Capture the cell that displays the provided text and extract its [X, Y] central coordinate. 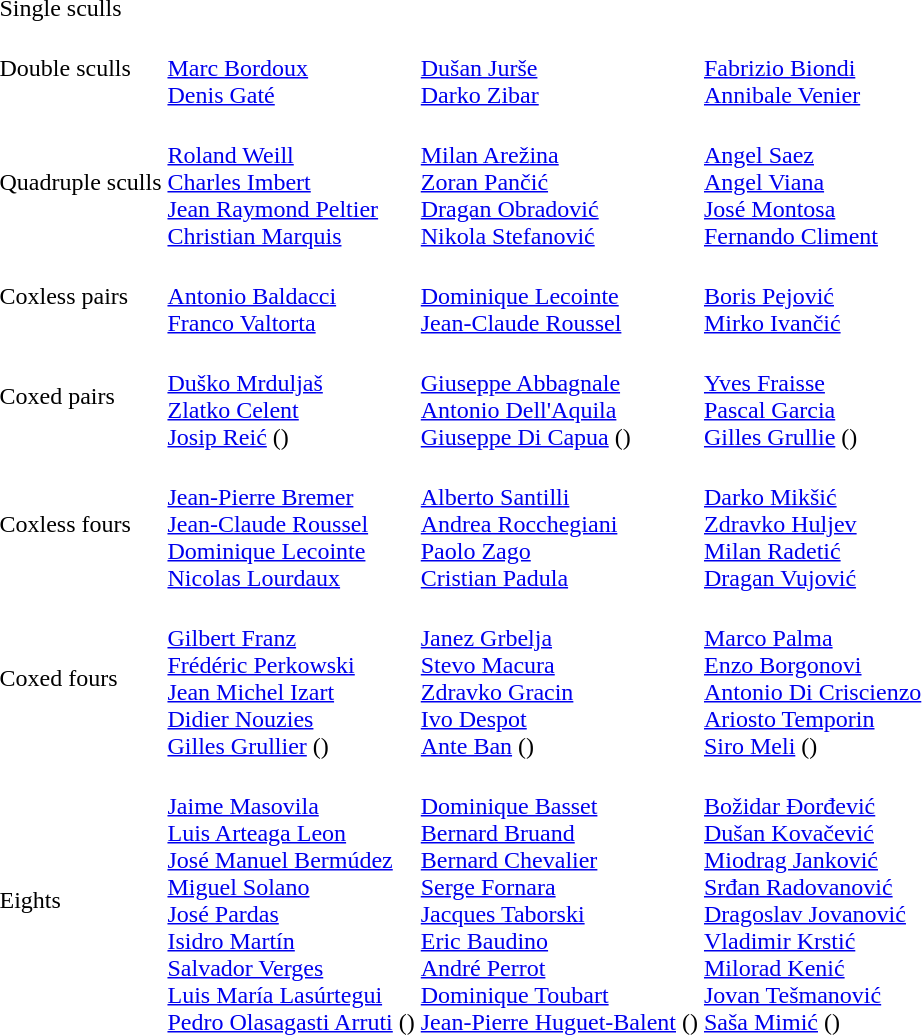
Darko MikšićZdravko HuljevMilan RadetićDragan Vujović [812, 524]
Angel SaezAngel VianaJosé MontosaFernando Climent [812, 182]
Marco PalmaEnzo BorgonoviAntonio Di CriscienzoAriosto TemporinSiro Meli () [812, 678]
Boris PejovićMirko Ivančić [812, 296]
Yves FraissePascal GarciaGilles Grullie () [812, 396]
Fabrizio BiondiAnnibale Venier [812, 68]
Alberto SantilliAndrea RocchegianiPaolo ZagoCristian Padula [559, 524]
Duško MrduljašZlatko CelentJosip Reić () [291, 396]
Roland WeillCharles ImbertJean Raymond PeltierChristian Marquis [291, 182]
Marc BordouxDenis Gaté [291, 68]
Giuseppe AbbagnaleAntonio Dell'AquilaGiuseppe Di Capua () [559, 396]
Jean-Pierre BremerJean-Claude RousselDominique LecointeNicolas Lourdaux [291, 524]
Janez GrbeljaStevo MacuraZdravko GracinIvo DespotAnte Ban () [559, 678]
Gilbert FranzFrédéric PerkowskiJean Michel IzartDidier NouziesGilles Grullier () [291, 678]
Milan ArežinaZoran PančićDragan ObradovićNikola Stefanović [559, 182]
Dušan JuršeDarko Zibar [559, 68]
Dominique LecointeJean-Claude Roussel [559, 296]
Antonio BaldacciFranco Valtorta [291, 296]
